Find where the given text appears and provide that cell's center as (X, Y) coordinate. 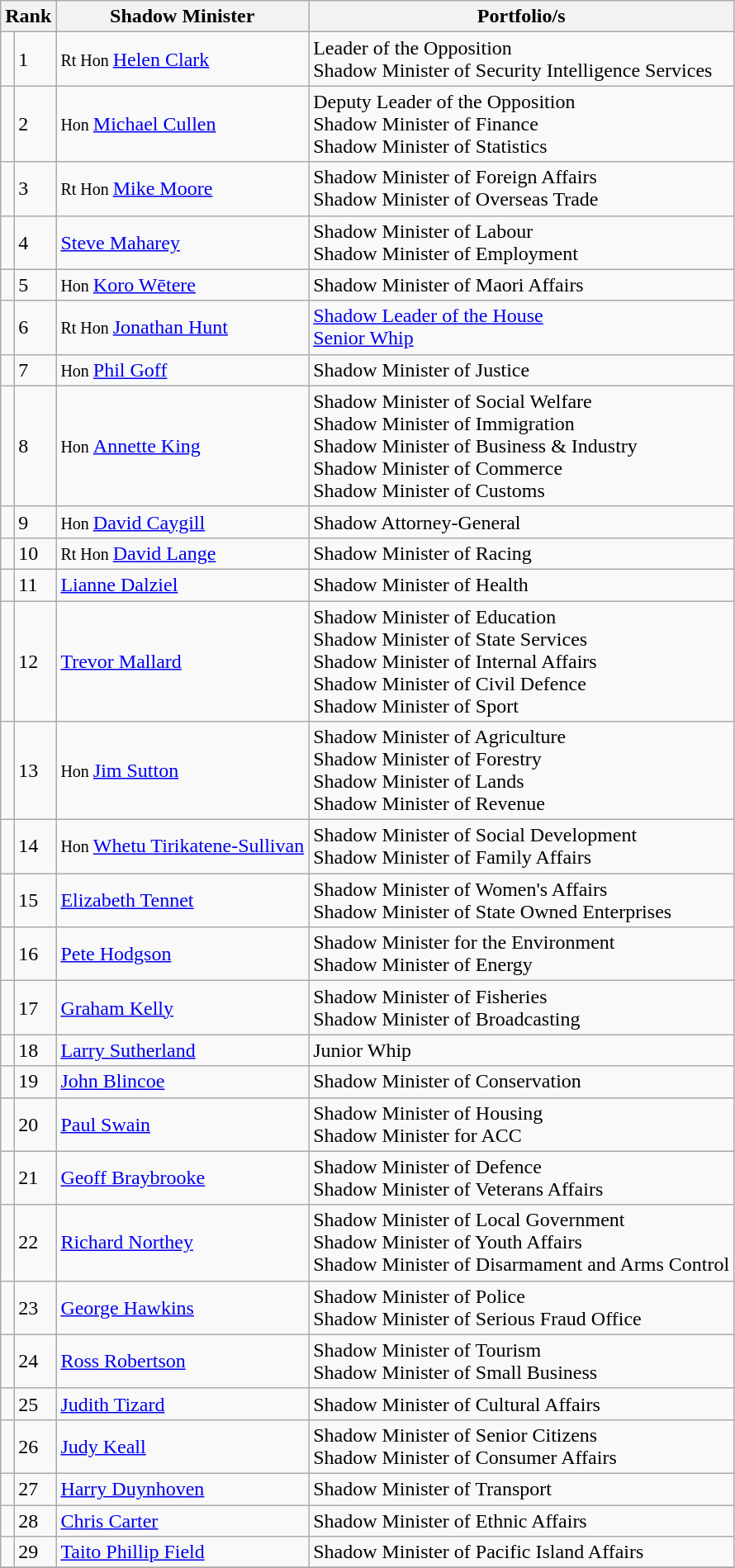
23 (35, 1308)
15 (35, 900)
Shadow Minister of Maori Affairs (522, 285)
Ross Robertson (183, 1361)
Rank (28, 17)
4 (35, 243)
Taito Phillip Field (183, 1552)
18 (35, 1050)
29 (35, 1552)
7 (35, 370)
Steve Maharey (183, 243)
Shadow Minister of Social DevelopmentShadow Minister of Family Affairs (522, 847)
Shadow Minister of Racing (522, 553)
Harry Duynhoven (183, 1489)
Shadow Minister of LabourShadow Minister of Employment (522, 243)
3 (35, 188)
Graham Kelly (183, 1007)
Hon Michael Cullen (183, 124)
Shadow Minister of Foreign AffairsShadow Minister of Overseas Trade (522, 188)
Hon Phil Goff (183, 370)
Shadow Minister of Women's AffairsShadow Minister of State Owned Enterprises (522, 900)
Shadow Minister of DefenceShadow Minister of Veterans Affairs (522, 1177)
Judith Tizard (183, 1404)
Shadow Minister of Ethnic Affairs (522, 1520)
Lianne Dalziel (183, 585)
Leader of the OppositionShadow Minister of Security Intelligence Services (522, 59)
Shadow Minister of Justice (522, 370)
19 (35, 1082)
Shadow Minister of Senior CitizensShadow Minister of Consumer Affairs (522, 1447)
Rt Hon David Lange (183, 553)
Hon Whetu Tirikatene-Sullivan (183, 847)
Hon Koro Wētere (183, 285)
Shadow Minister of PoliceShadow Minister of Serious Fraud Office (522, 1308)
26 (35, 1447)
2 (35, 124)
Shadow Minister (183, 17)
Deputy Leader of the OppositionShadow Minister of FinanceShadow Minister of Statistics (522, 124)
Shadow Leader of the HouseSenior Whip (522, 327)
Pete Hodgson (183, 955)
Elizabeth Tennet (183, 900)
Rt Hon Jonathan Hunt (183, 327)
Junior Whip (522, 1050)
5 (35, 285)
17 (35, 1007)
Chris Carter (183, 1520)
13 (35, 771)
Shadow Attorney-General (522, 522)
20 (35, 1125)
Shadow Minister of FisheriesShadow Minister of Broadcasting (522, 1007)
Paul Swain (183, 1125)
Geoff Braybrooke (183, 1177)
John Blincoe (183, 1082)
Shadow Minister of Health (522, 585)
16 (35, 955)
Hon Jim Sutton (183, 771)
Rt Hon Mike Moore (183, 188)
1 (35, 59)
Richard Northey (183, 1243)
Shadow Minister for the EnvironmentShadow Minister of Energy (522, 955)
10 (35, 553)
Larry Sutherland (183, 1050)
22 (35, 1243)
Trevor Mallard (183, 661)
Portfolio/s (522, 17)
George Hawkins (183, 1308)
8 (35, 446)
Shadow Minister of Cultural Affairs (522, 1404)
Shadow Minister of AgricultureShadow Minister of ForestryShadow Minister of LandsShadow Minister of Revenue (522, 771)
6 (35, 327)
14 (35, 847)
Judy Keall (183, 1447)
Hon David Caygill (183, 522)
12 (35, 661)
Shadow Minister of TourismShadow Minister of Small Business (522, 1361)
9 (35, 522)
Shadow Minister of Pacific Island Affairs (522, 1552)
Shadow Minister of Local GovernmentShadow Minister of Youth AffairsShadow Minister of Disarmament and Arms Control (522, 1243)
21 (35, 1177)
28 (35, 1520)
24 (35, 1361)
Rt Hon Helen Clark (183, 59)
25 (35, 1404)
Hon Annette King (183, 446)
Shadow Minister of Transport (522, 1489)
11 (35, 585)
27 (35, 1489)
Shadow Minister of HousingShadow Minister for ACC (522, 1125)
Shadow Minister of Conservation (522, 1082)
